Capture the cell that displays the provided text and extract its [X, Y] central coordinate. 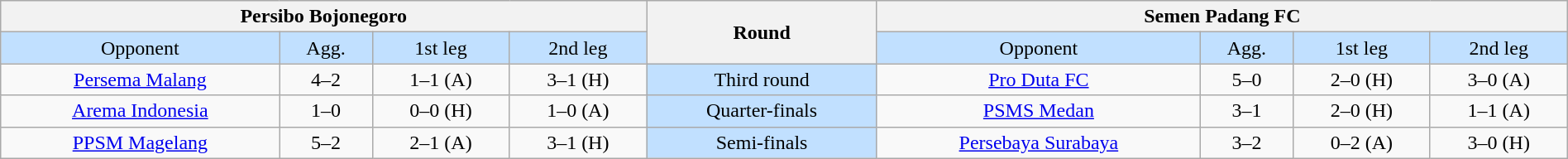
PSMS Medan [1039, 111]
Third round [762, 79]
Persebaya Surabaya [1039, 142]
Persema Malang [141, 79]
4–2 [326, 79]
3–0 (A) [1499, 79]
Pro Duta FC [1039, 79]
5–0 [1246, 79]
Round [762, 32]
0–0 (H) [441, 111]
3–1 [1246, 111]
Semi-finals [762, 142]
5–2 [326, 142]
Persibo Bojonegoro [324, 17]
1–0 [326, 111]
2–1 (A) [441, 142]
Quarter-finals [762, 111]
Arema Indonesia [141, 111]
3–2 [1246, 142]
PPSM Magelang [141, 142]
1–0 (A) [578, 111]
0–2 (A) [1361, 142]
Semen Padang FC [1222, 17]
3–0 (H) [1499, 142]
